Determine the [X, Y] coordinate at the center of the cell enclosing the given text.  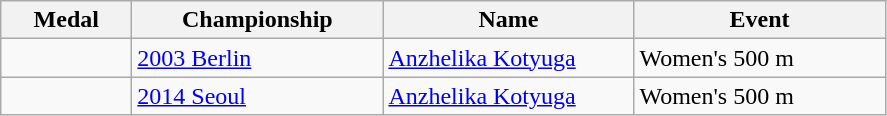
Championship [258, 20]
Name [508, 20]
Event [760, 20]
2003 Berlin [258, 58]
Medal [66, 20]
2014 Seoul [258, 96]
